For the text-containing cell, return its midpoint in (X, Y) coordinate format. 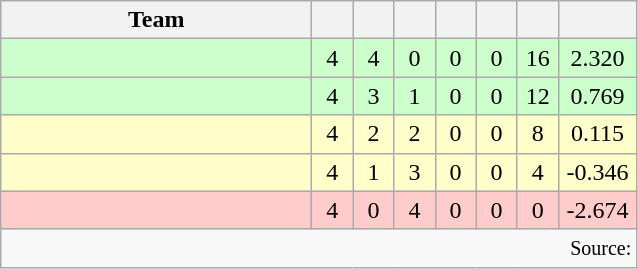
Team (156, 20)
-0.346 (598, 172)
Source: (319, 248)
2.320 (598, 58)
12 (538, 96)
-2.674 (598, 210)
0.115 (598, 134)
16 (538, 58)
0.769 (598, 96)
8 (538, 134)
